Detect which cell encompasses the target text, then output its (x, y) center coordinate. 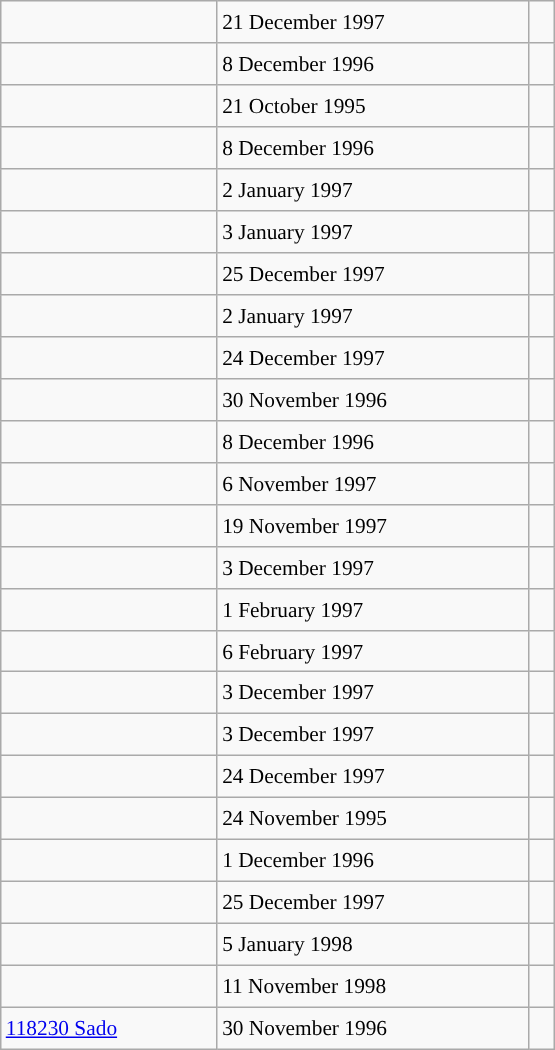
11 November 1998 (373, 986)
19 November 1997 (373, 525)
3 January 1997 (373, 232)
6 November 1997 (373, 483)
1 December 1996 (373, 861)
1 February 1997 (373, 609)
21 October 1995 (373, 106)
5 January 1998 (373, 945)
6 February 1997 (373, 651)
21 December 1997 (373, 22)
118230 Sado (109, 1028)
24 November 1995 (373, 819)
